Search for the cell housing the specified text and yield its [X, Y] center coordinate. 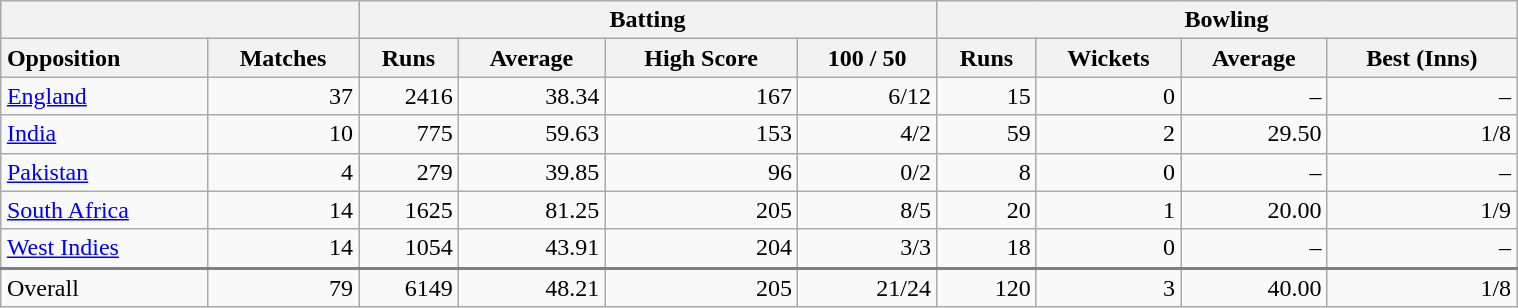
Opposition [104, 58]
100 / 50 [868, 58]
6149 [409, 288]
79 [282, 288]
8 [987, 172]
29.50 [1254, 134]
21/24 [868, 288]
39.85 [531, 172]
37 [282, 96]
81.25 [531, 210]
1 [1108, 210]
Batting [648, 20]
0/2 [868, 172]
3 [1108, 288]
10 [282, 134]
20.00 [1254, 210]
43.91 [531, 248]
48.21 [531, 288]
1054 [409, 248]
18 [987, 248]
Overall [104, 288]
Wickets [1108, 58]
59 [987, 134]
204 [702, 248]
Bowling [1227, 20]
59.63 [531, 134]
1/9 [1422, 210]
2 [1108, 134]
20 [987, 210]
40.00 [1254, 288]
England [104, 96]
4 [282, 172]
8/5 [868, 210]
South Africa [104, 210]
Best (Inns) [1422, 58]
West Indies [104, 248]
4/2 [868, 134]
775 [409, 134]
279 [409, 172]
120 [987, 288]
Matches [282, 58]
India [104, 134]
1625 [409, 210]
High Score [702, 58]
167 [702, 96]
Pakistan [104, 172]
96 [702, 172]
6/12 [868, 96]
2416 [409, 96]
3/3 [868, 248]
15 [987, 96]
38.34 [531, 96]
153 [702, 134]
